Search for the cell housing the specified text and yield its (x, y) center coordinate. 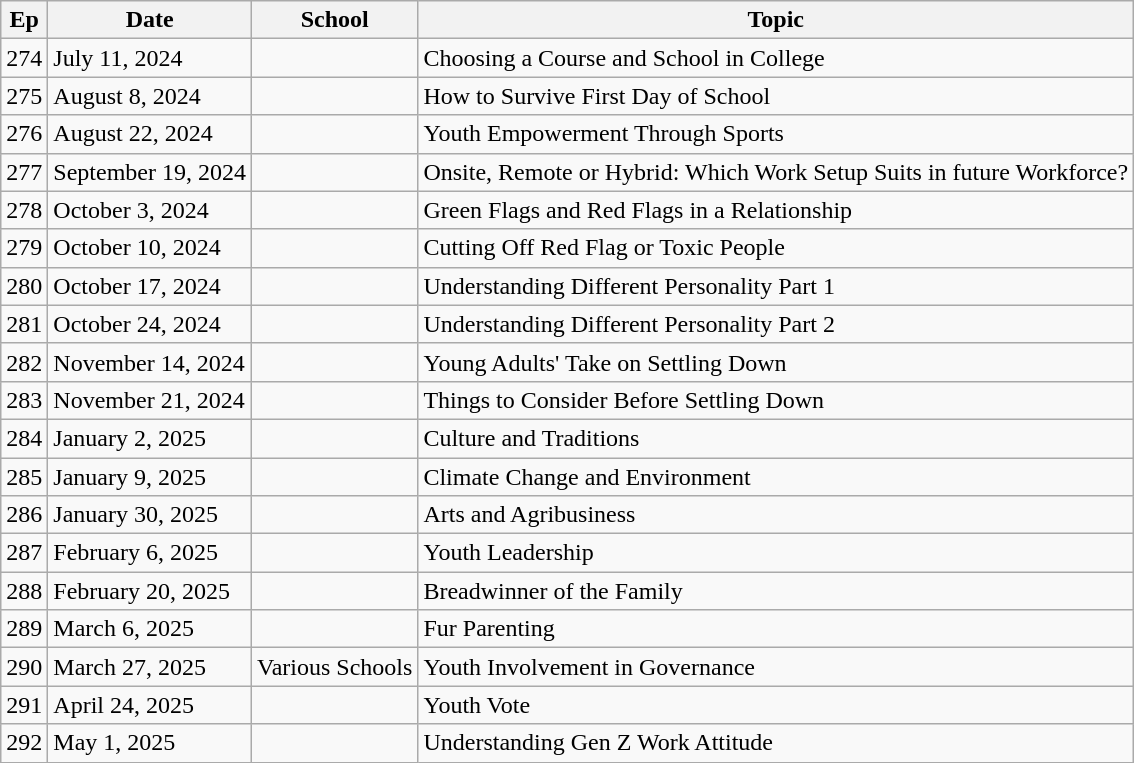
Ep (24, 20)
279 (24, 248)
October 17, 2024 (150, 286)
October 24, 2024 (150, 324)
292 (24, 743)
October 10, 2024 (150, 248)
Onsite, Remote or Hybrid: Which Work Setup Suits in future Workforce? (776, 172)
275 (24, 96)
Various Schools (335, 667)
Green Flags and Red Flags in a Relationship (776, 210)
May 1, 2025 (150, 743)
Topic (776, 20)
281 (24, 324)
290 (24, 667)
291 (24, 705)
How to Survive First Day of School (776, 96)
September 19, 2024 (150, 172)
March 6, 2025 (150, 629)
March 27, 2025 (150, 667)
April 24, 2025 (150, 705)
274 (24, 58)
Climate Change and Environment (776, 477)
277 (24, 172)
November 14, 2024 (150, 362)
Understanding Gen Z Work Attitude (776, 743)
August 8, 2024 (150, 96)
August 22, 2024 (150, 134)
289 (24, 629)
Cutting Off Red Flag or Toxic People (776, 248)
School (335, 20)
Understanding Different Personality Part 1 (776, 286)
Youth Leadership (776, 553)
286 (24, 515)
285 (24, 477)
Breadwinner of the Family (776, 591)
280 (24, 286)
276 (24, 134)
278 (24, 210)
February 6, 2025 (150, 553)
January 30, 2025 (150, 515)
Youth Involvement in Governance (776, 667)
284 (24, 438)
Culture and Traditions (776, 438)
February 20, 2025 (150, 591)
July 11, 2024 (150, 58)
Youth Empowerment Through Sports (776, 134)
Arts and Agribusiness (776, 515)
Date (150, 20)
Young Adults' Take on Settling Down (776, 362)
288 (24, 591)
Fur Parenting (776, 629)
Things to Consider Before Settling Down (776, 400)
282 (24, 362)
January 2, 2025 (150, 438)
Choosing a Course and School in College (776, 58)
287 (24, 553)
Youth Vote (776, 705)
283 (24, 400)
January 9, 2025 (150, 477)
October 3, 2024 (150, 210)
November 21, 2024 (150, 400)
Understanding Different Personality Part 2 (776, 324)
